Locate the cell with the specified text and output its [x, y] center coordinate. 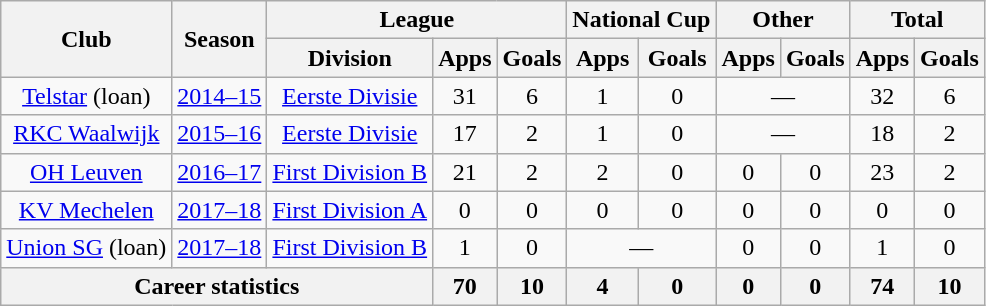
Union SG (loan) [86, 248]
2016–17 [220, 172]
2015–16 [220, 134]
Division [350, 58]
23 [882, 172]
31 [465, 96]
Other [783, 20]
League [417, 20]
Career statistics [217, 286]
21 [465, 172]
70 [465, 286]
RKC Waalwijk [86, 134]
18 [882, 134]
National Cup [642, 20]
17 [465, 134]
First Division A [350, 210]
Telstar (loan) [86, 96]
Club [86, 39]
OH Leuven [86, 172]
4 [603, 286]
Total [917, 20]
Season [220, 39]
2014–15 [220, 96]
74 [882, 286]
KV Mechelen [86, 210]
32 [882, 96]
